Provide the (X, Y) coordinate of the cell's center where the given text is located.  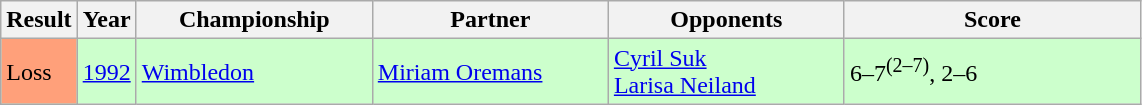
Cyril Suk Larisa Neiland (726, 72)
Loss (39, 72)
Score (992, 20)
Championship (254, 20)
Wimbledon (254, 72)
Opponents (726, 20)
Partner (490, 20)
Year (106, 20)
6–7(2–7), 2–6 (992, 72)
1992 (106, 72)
Result (39, 20)
Miriam Oremans (490, 72)
